Capture the cell that displays the provided text and extract its [x, y] central coordinate. 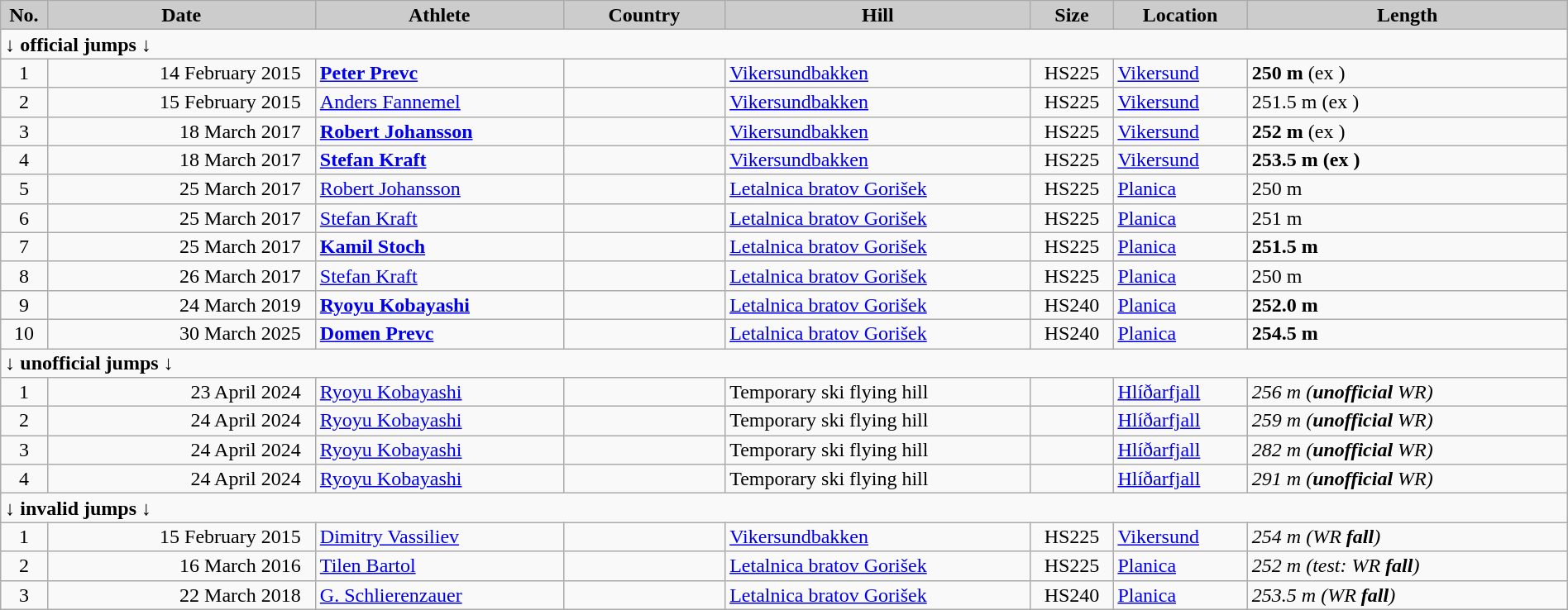
24 March 2019 [181, 304]
Length [1408, 15]
Anders Fannemel [439, 102]
251.5 m (ex ) [1408, 102]
251 m [1408, 218]
Location [1180, 15]
↓ unofficial jumps ↓ [784, 364]
291 m (unofficial WR) [1408, 479]
253.5 m (WR fall) [1408, 595]
Hill [878, 15]
Country [643, 15]
5 [24, 188]
7 [24, 246]
250 m (ex ) [1408, 73]
Peter Prevc [439, 73]
G. Schlierenzauer [439, 595]
252.0 m [1408, 304]
254 m (WR fall) [1408, 537]
251.5 m [1408, 246]
Domen Prevc [439, 334]
22 March 2018 [181, 595]
259 m (unofficial WR) [1408, 422]
6 [24, 218]
Tilen Bartol [439, 565]
252 m (ex ) [1408, 131]
254.5 m [1408, 334]
Kamil Stoch [439, 246]
↓ official jumps ↓ [784, 45]
252 m (test: WR fall) [1408, 565]
14 February 2015 [181, 73]
253.5 m (ex ) [1408, 160]
9 [24, 304]
16 March 2016 [181, 565]
No. [24, 15]
Athlete [439, 15]
10 [24, 334]
282 m (unofficial WR) [1408, 450]
256 m (unofficial WR) [1408, 392]
↓ invalid jumps ↓ [784, 508]
Size [1072, 15]
Dimitry Vassiliev [439, 537]
26 March 2017 [181, 276]
Date [181, 15]
8 [24, 276]
23 April 2024 [181, 392]
30 March 2025 [181, 334]
